Scan for the cell matching the given text and deliver its [X, Y] coordinate at center. 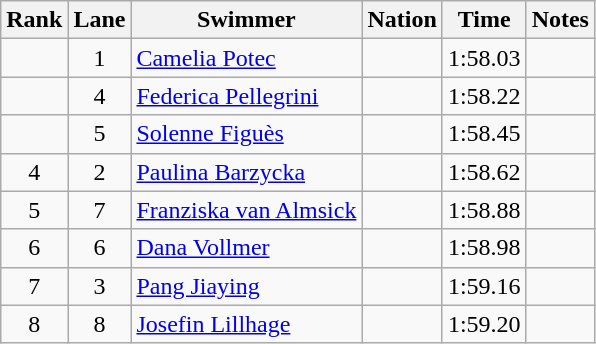
Dana Vollmer [246, 248]
Lane [100, 20]
1 [100, 58]
Paulina Barzycka [246, 172]
2 [100, 172]
Camelia Potec [246, 58]
1:58.62 [484, 172]
Solenne Figuès [246, 134]
Josefin Lillhage [246, 324]
1:59.16 [484, 286]
Pang Jiaying [246, 286]
Nation [402, 20]
1:58.22 [484, 96]
1:58.98 [484, 248]
Swimmer [246, 20]
Time [484, 20]
1:58.03 [484, 58]
1:58.88 [484, 210]
Rank [34, 20]
3 [100, 286]
1:59.20 [484, 324]
Federica Pellegrini [246, 96]
Notes [560, 20]
Franziska van Almsick [246, 210]
1:58.45 [484, 134]
